Return the (X, Y) coordinate for the center point of the cell that contains the specified text.  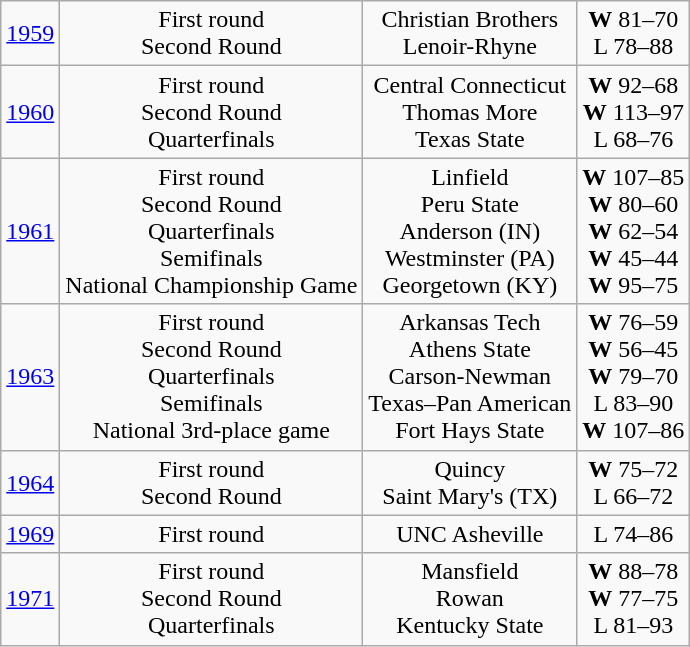
W 107–85W 80–60W 62–54W 45–44W 95–75 (634, 231)
W 75–72L 66–72 (634, 482)
UNC Asheville (470, 534)
1961 (30, 231)
Central ConnecticutThomas MoreTexas State (470, 112)
1964 (30, 482)
1971 (30, 599)
1969 (30, 534)
Christian BrothersLenoir-Rhyne (470, 34)
W 81–70L 78–88 (634, 34)
QuincySaint Mary's (TX) (470, 482)
1960 (30, 112)
First round (212, 534)
L 74–86 (634, 534)
1959 (30, 34)
1963 (30, 377)
Arkansas TechAthens StateCarson-NewmanTexas–Pan AmericanFort Hays State (470, 377)
First roundSecond RoundQuarterfinalsSemifinalsNational 3rd-place game (212, 377)
LinfieldPeru StateAnderson (IN)Westminster (PA)Georgetown (KY) (470, 231)
W 92–68W 113–97L 68–76 (634, 112)
W 76–59W 56–45W 79–70L 83–90W 107–86 (634, 377)
W 88–78W 77–75L 81–93 (634, 599)
First roundSecond RoundQuarterfinalsSemifinalsNational Championship Game (212, 231)
MansfieldRowanKentucky State (470, 599)
